For the text-containing cell, return its midpoint in [x, y] coordinate format. 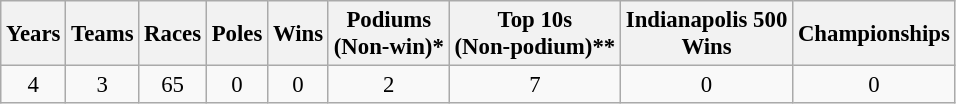
Years [34, 34]
7 [534, 85]
Poles [236, 34]
Podiums(Non-win)* [388, 34]
65 [173, 85]
Wins [298, 34]
Races [173, 34]
Indianapolis 500Wins [707, 34]
4 [34, 85]
Teams [102, 34]
3 [102, 85]
2 [388, 85]
Championships [874, 34]
Top 10s(Non-podium)** [534, 34]
